Pinpoint the cell where the given text exists, returning its (x, y) midpoint coordinate. 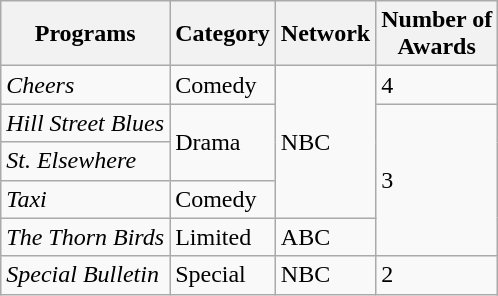
Drama (223, 142)
Number ofAwards (437, 34)
Network (325, 34)
The Thorn Birds (86, 237)
St. Elsewhere (86, 161)
2 (437, 275)
3 (437, 180)
Special (223, 275)
Cheers (86, 85)
Category (223, 34)
Special Bulletin (86, 275)
Limited (223, 237)
4 (437, 85)
Programs (86, 34)
Hill Street Blues (86, 123)
Taxi (86, 199)
ABC (325, 237)
